Find where the given text appears and provide that cell's center as [x, y] coordinate. 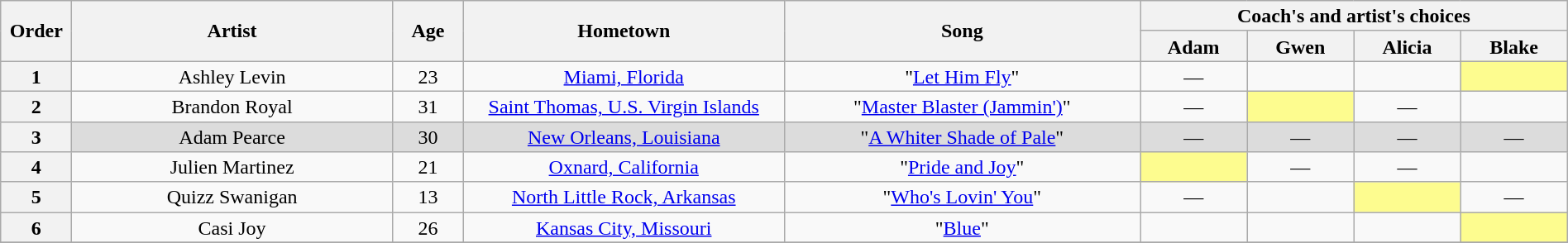
"Pride and Joy" [963, 167]
Miami, Florida [624, 76]
North Little Rock, Arkansas [624, 197]
"Who's Lovin' You" [963, 197]
Adam Pearce [232, 137]
Song [963, 31]
Coach's and artist's choices [1355, 17]
5 [36, 197]
Hometown [624, 31]
1 [36, 76]
2 [36, 106]
26 [428, 228]
Oxnard, California [624, 167]
Saint Thomas, U.S. Virgin Islands [624, 106]
31 [428, 106]
Brandon Royal [232, 106]
Artist [232, 31]
4 [36, 167]
Casi Joy [232, 228]
New Orleans, Louisiana [624, 137]
3 [36, 137]
Quizz Swanigan [232, 197]
13 [428, 197]
Alicia [1408, 46]
6 [36, 228]
"Let Him Fly" [963, 76]
Gwen [1300, 46]
"Master Blaster (Jammin')" [963, 106]
Ashley Levin [232, 76]
Julien Martinez [232, 167]
Kansas City, Missouri [624, 228]
"Blue" [963, 228]
30 [428, 137]
Age [428, 31]
Blake [1513, 46]
23 [428, 76]
"A Whiter Shade of Pale" [963, 137]
Order [36, 31]
21 [428, 167]
Adam [1194, 46]
